Capture the cell that displays the provided text and extract its (x, y) central coordinate. 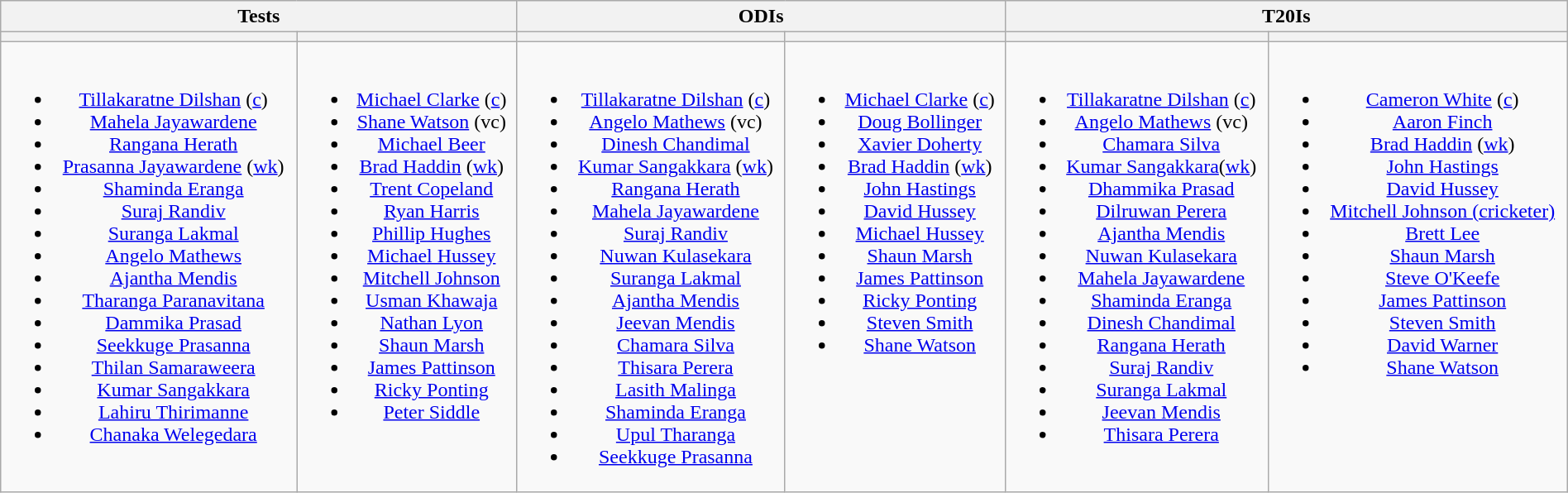
Tests (259, 17)
ODIs (761, 17)
T20Is (1286, 17)
